Extract the [X, Y] coordinate from the center of the cell holding the provided text.  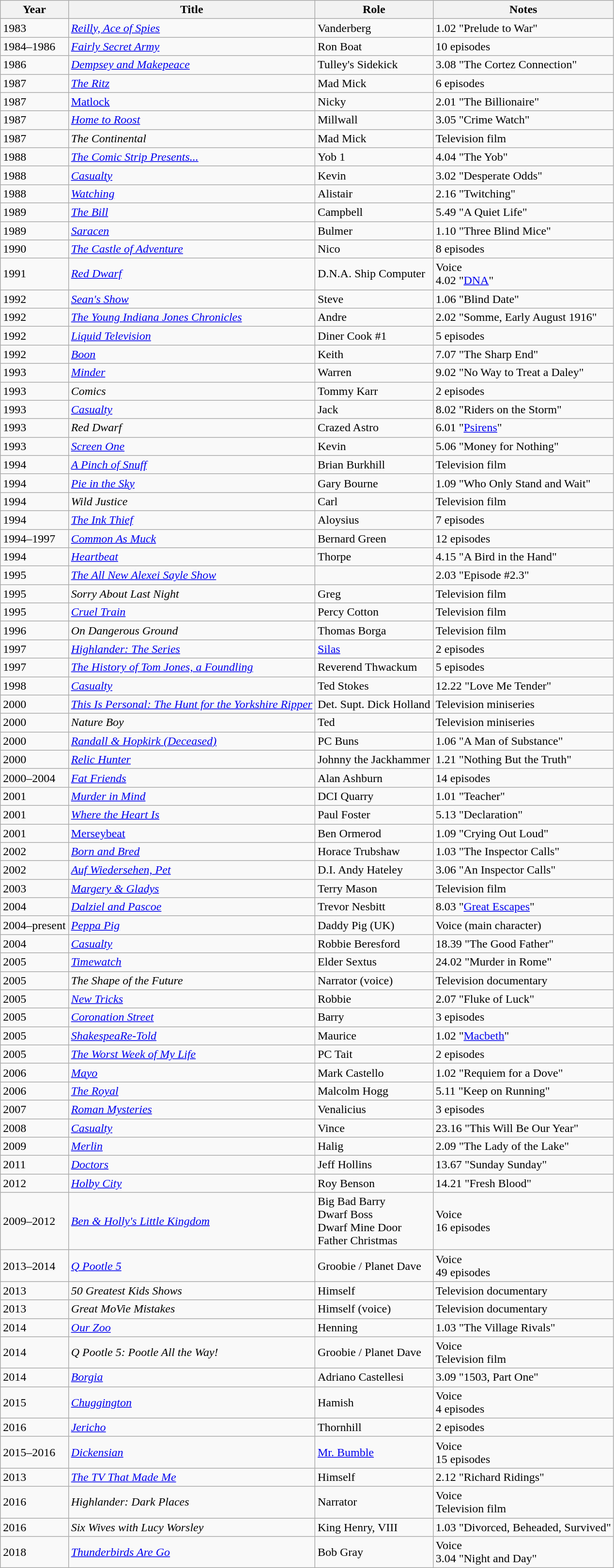
The All New Alexei Sayle Show [192, 575]
Tommy Karr [374, 391]
2015 [34, 1402]
Henning [374, 1327]
5.13 "Declaration" [523, 814]
Ron Boat [374, 46]
Alan Ashburn [374, 778]
Steve [374, 299]
Screen One [192, 446]
Murder in Mind [192, 796]
This Is Personal: The Hunt for the Yorkshire Ripper [192, 704]
Warren [374, 373]
2009–2012 [34, 1221]
Q Pootle 5: Pootle All the Way! [192, 1352]
Voice16 episodes [523, 1221]
1.06 "A Man of Substance" [523, 741]
Bernard Green [374, 539]
New Tricks [192, 999]
1.03 "The Inspector Calls" [523, 852]
5.11 "Keep on Running" [523, 1091]
Reverend Thwackum [374, 667]
The Bill [192, 212]
Voice49 episodes [523, 1266]
Year [34, 10]
9.02 "No Way to Treat a Daley" [523, 373]
The Comic Strip Presents... [192, 157]
Cruel Train [192, 612]
Dickensian [192, 1452]
Greg [374, 594]
Maurice [374, 1036]
Watching [192, 194]
The Continental [192, 138]
Bob Gray [374, 1553]
3.06 "An Inspector Calls" [523, 870]
3.02 "Desperate Odds" [523, 175]
Nico [374, 249]
1.09 "Who Only Stand and Wait" [523, 483]
DCI Quarry [374, 796]
Six Wives with Lucy Worsley [192, 1527]
Minder [192, 373]
Alistair [374, 194]
Sean's Show [192, 299]
Liquid Television [192, 336]
Crazed Astro [374, 428]
Roy Benson [374, 1183]
Coronation Street [192, 1017]
50 Greatest Kids Shows [192, 1291]
Matlock [192, 102]
Where the Heart Is [192, 814]
1998 [34, 686]
Borgia [192, 1377]
8 episodes [523, 249]
On Dangerous Ground [192, 631]
The Castle of Adventure [192, 249]
1.09 "Crying Out Loud" [523, 833]
Adriano Castellesi [374, 1377]
Randall & Hopkirk (Deceased) [192, 741]
Brian Burkhill [374, 465]
Daddy Pig (UK) [374, 925]
7.07 "The Sharp End" [523, 354]
The Worst Week of My Life [192, 1054]
King Henry, VIII [374, 1527]
10 episodes [523, 46]
Malcolm Hogg [374, 1091]
Thorpe [374, 557]
1.01 "Teacher" [523, 796]
2004–present [34, 925]
PC Buns [374, 741]
Halig [374, 1146]
2013–2014 [34, 1266]
7 episodes [523, 520]
Trevor Nesbitt [374, 907]
8.03 "Great Escapes" [523, 907]
2.09 "The Lady of the Lake" [523, 1146]
Robbie Beresford [374, 944]
Bulmer [374, 231]
Born and Bred [192, 852]
Fairly Secret Army [192, 46]
A Pinch of Snuff [192, 465]
2007 [34, 1109]
14 episodes [523, 778]
2000–2004 [34, 778]
4.04 "The Yob" [523, 157]
The Ritz [192, 83]
Heartbeat [192, 557]
Wild Justice [192, 501]
6 episodes [523, 83]
Merseybeat [192, 833]
1.21 "Nothing But the Truth" [523, 759]
Reilly, Ace of Spies [192, 28]
Jack [374, 409]
2.12 "Richard Ridings" [523, 1477]
Great MoVie Mistakes [192, 1309]
2012 [34, 1183]
14.21 "Fresh Blood" [523, 1183]
The Royal [192, 1091]
Title [192, 10]
Chuggington [192, 1402]
Voice4 episodes [523, 1402]
Voice (main character) [523, 925]
Ben & Holly's Little Kingdom [192, 1221]
Relic Hunter [192, 759]
Holby City [192, 1183]
2.01 "The Billionaire" [523, 102]
Dalziel and Pascoe [192, 907]
1984–1986 [34, 46]
1986 [34, 65]
8.02 "Riders on the Storm" [523, 409]
Ben Ormerod [374, 833]
Q Pootle 5 [192, 1266]
The Shape of the Future [192, 980]
Himself (voice) [374, 1309]
2.02 "Somme, Early August 1916" [523, 317]
6.01 "Psirens" [523, 428]
3.09 "1503, Part One" [523, 1377]
Voice3.04 "Night and Day" [523, 1553]
Timewatch [192, 962]
2003 [34, 889]
Narrator (voice) [374, 980]
Voice4.02 "DNA" [523, 274]
Terry Mason [374, 889]
Boon [192, 354]
Ted [374, 723]
Saracen [192, 231]
Nature Boy [192, 723]
Comics [192, 391]
1983 [34, 28]
3.08 "The Cortez Connection" [523, 65]
Jericho [192, 1427]
Gary Bourne [374, 483]
1.10 "Three Blind Mice" [523, 231]
12.22 "Love Me Tender" [523, 686]
23.16 "This Will Be Our Year" [523, 1128]
13.67 "Sunday Sunday" [523, 1165]
Venalicius [374, 1109]
Andre [374, 317]
Millwall [374, 120]
ShakespeaRe-Told [192, 1036]
Horace Trubshaw [374, 852]
Margery & Gladys [192, 889]
Campbell [374, 212]
Hamish [374, 1402]
Barry [374, 1017]
2009 [34, 1146]
Voice15 episodes [523, 1452]
Our Zoo [192, 1327]
2008 [34, 1128]
The TV That Made Me [192, 1477]
1996 [34, 631]
Common As Muck [192, 539]
5.49 "A Quiet Life" [523, 212]
Robbie [374, 999]
2.07 "Fluke of Luck" [523, 999]
Tulley's Sidekick [374, 65]
Jeff Hollins [374, 1165]
5.06 "Money for Nothing" [523, 446]
Keith [374, 354]
Mayo [192, 1072]
Auf Wiedersehen, Pet [192, 870]
Ted Stokes [374, 686]
1991 [34, 274]
Diner Cook #1 [374, 336]
Narrator [374, 1502]
Thornhill [374, 1427]
Mark Castello [374, 1072]
Highlander: Dark Places [192, 1502]
Det. Supt. Dick Holland [374, 704]
18.39 "The Good Father" [523, 944]
Silas [374, 649]
The History of Tom Jones, a Foundling [192, 667]
4.15 "A Bird in the Hand" [523, 557]
The Ink Thief [192, 520]
D.N.A. Ship Computer [374, 274]
Vanderberg [374, 28]
Carl [374, 501]
PC Tait [374, 1054]
Dempsey and Makepeace [192, 65]
1.02 "Requiem for a Dove" [523, 1072]
2.03 "Episode #2.3" [523, 575]
Yob 1 [374, 157]
Pie in the Sky [192, 483]
Thomas Borga [374, 631]
2015–2016 [34, 1452]
1.02 "Macbeth" [523, 1036]
Doctors [192, 1165]
Thunderbirds Are Go [192, 1553]
1.02 "Prelude to War" [523, 28]
Peppa Pig [192, 925]
2011 [34, 1165]
1990 [34, 249]
Vince [374, 1128]
Percy Cotton [374, 612]
Highlander: The Series [192, 649]
Aloysius [374, 520]
Sorry About Last Night [192, 594]
Elder Sextus [374, 962]
Merlin [192, 1146]
Home to Roost [192, 120]
Paul Foster [374, 814]
1.06 "Blind Date" [523, 299]
Nicky [374, 102]
Big Bad BarryDwarf BossDwarf Mine DoorFather Christmas [374, 1221]
Mr. Bumble [374, 1452]
Johnny the Jackhammer [374, 759]
Notes [523, 10]
1.03 "Divorced, Beheaded, Survived" [523, 1527]
D.I. Andy Hateley [374, 870]
12 episodes [523, 539]
1.03 "The Village Rivals" [523, 1327]
24.02 "Murder in Rome" [523, 962]
2.16 "Twitching" [523, 194]
Roman Mysteries [192, 1109]
1994–1997 [34, 539]
2018 [34, 1553]
3.05 "Crime Watch" [523, 120]
Role [374, 10]
The Young Indiana Jones Chronicles [192, 317]
Fat Friends [192, 778]
